For the text-containing cell, return its midpoint in [x, y] coordinate format. 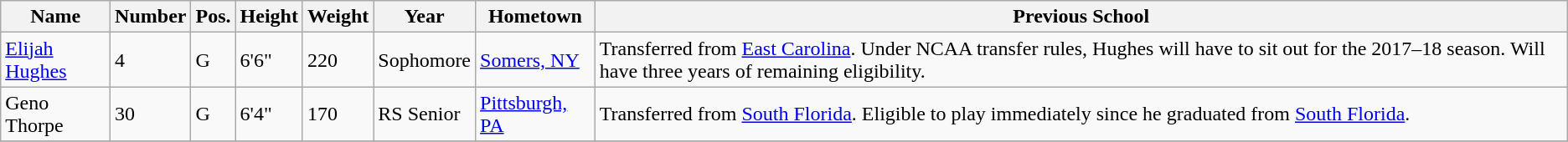
RS Senior [425, 114]
Pos. [213, 17]
Height [269, 17]
6'4" [269, 114]
Weight [338, 17]
4 [151, 60]
Elijah Hughes [55, 60]
220 [338, 60]
Pittsburgh, PA [536, 114]
6'6" [269, 60]
Hometown [536, 17]
Somers, NY [536, 60]
30 [151, 114]
Name [55, 17]
Transferred from South Florida. Eligible to play immediately since he graduated from South Florida. [1081, 114]
170 [338, 114]
Year [425, 17]
Number [151, 17]
Geno Thorpe [55, 114]
Sophomore [425, 60]
Previous School [1081, 17]
